From the cell containing the given text, extract its center point as [X, Y] coordinate. 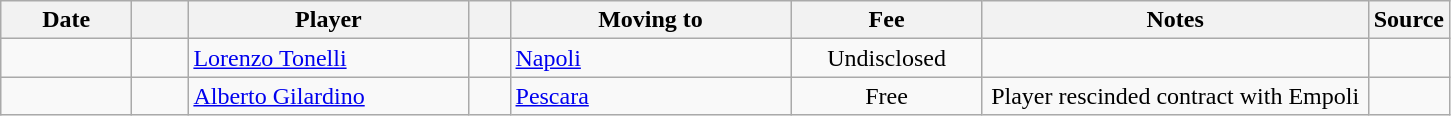
Napoli [650, 58]
Pescara [650, 96]
Source [1408, 20]
Moving to [650, 20]
Date [66, 20]
Undisclosed [886, 58]
Alberto Gilardino [328, 96]
Player [328, 20]
Player rescinded contract with Empoli [1175, 96]
Lorenzo Tonelli [328, 58]
Free [886, 96]
Notes [1175, 20]
Fee [886, 20]
